Scan for the cell matching the given text and deliver its (x, y) coordinate at center. 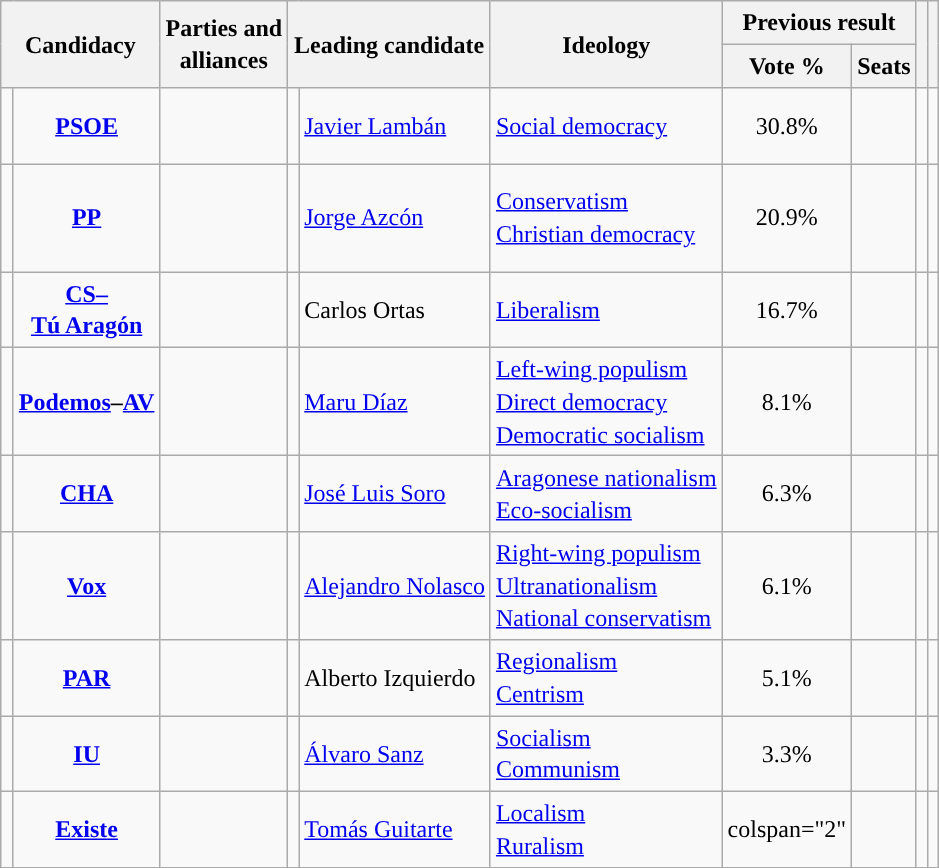
Parties andalliances (224, 44)
Existe (86, 830)
LocalismRuralism (606, 830)
Alberto Izquierdo (395, 678)
Carlos Ortas (395, 310)
CS–Tú Aragón (86, 310)
Alejandro Nolasco (395, 586)
CHA (86, 494)
PP (86, 218)
Liberalism (606, 310)
Ideology (606, 44)
8.1% (787, 402)
Vox (86, 586)
5.1% (787, 678)
Candidacy (80, 44)
Right-wing populismUltranationalismNational conservatism (606, 586)
6.3% (787, 494)
Jorge Azcón (395, 218)
16.7% (787, 310)
Podemos–AV (86, 402)
IU (86, 754)
PSOE (86, 126)
Social democracy (606, 126)
José Luis Soro (395, 494)
Previous result (819, 22)
Leading candidate (390, 44)
30.8% (787, 126)
ConservatismChristian democracy (606, 218)
6.1% (787, 586)
RegionalismCentrism (606, 678)
Álvaro Sanz (395, 754)
Javier Lambán (395, 126)
20.9% (787, 218)
Left-wing populismDirect democracyDemocratic socialism (606, 402)
PAR (86, 678)
Aragonese nationalismEco-socialism (606, 494)
Seats (884, 66)
3.3% (787, 754)
colspan="2" (787, 830)
Vote % (787, 66)
Maru Díaz (395, 402)
Tomás Guitarte (395, 830)
SocialismCommunism (606, 754)
